Extract the [X, Y] coordinate from the center of the cell holding the provided text.  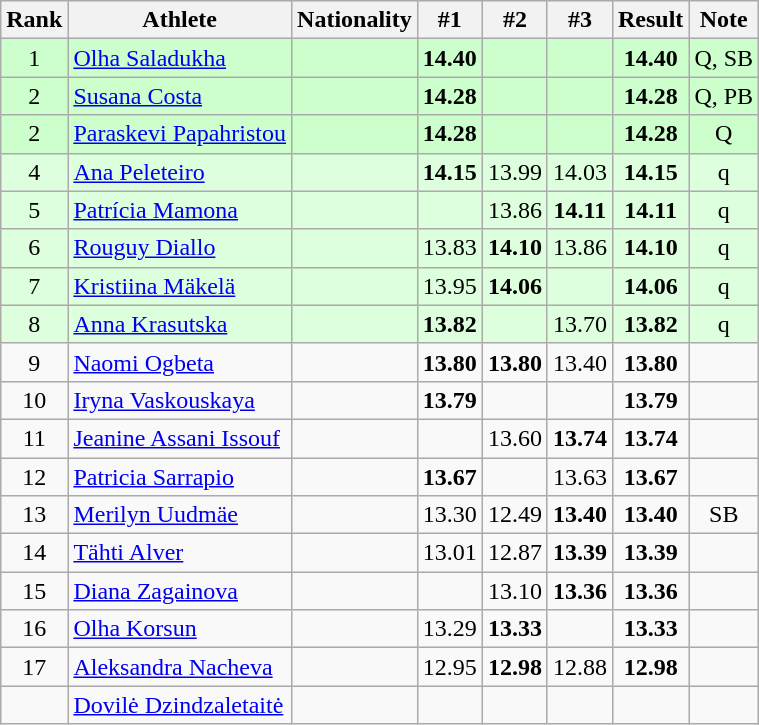
Susana Costa [180, 96]
16 [34, 629]
12.49 [514, 515]
8 [34, 324]
Q [724, 134]
13.99 [514, 172]
Naomi Ogbeta [180, 362]
Q, PB [724, 96]
11 [34, 438]
4 [34, 172]
14.03 [580, 172]
13.30 [450, 515]
17 [34, 667]
Rouguy Diallo [180, 248]
6 [34, 248]
Nationality [355, 20]
12 [34, 477]
Anna Krasutska [180, 324]
13.70 [580, 324]
Q, SB [724, 58]
Merilyn Uudmäe [180, 515]
13 [34, 515]
#2 [514, 20]
Olha Korsun [180, 629]
Dovilė Dzindzaletaitė [180, 705]
14 [34, 553]
Patrícia Mamona [180, 210]
Kristiina Mäkelä [180, 286]
Paraskevi Papahristou [180, 134]
Iryna Vaskouskaya [180, 400]
15 [34, 591]
13.83 [450, 248]
#3 [580, 20]
Aleksandra Nacheva [180, 667]
9 [34, 362]
12.95 [450, 667]
Result [650, 20]
Rank [34, 20]
Diana Zagainova [180, 591]
Patricia Sarrapio [180, 477]
5 [34, 210]
1 [34, 58]
10 [34, 400]
7 [34, 286]
Ana Peleteiro [180, 172]
Tähti Alver [180, 553]
Olha Saladukha [180, 58]
13.95 [450, 286]
13.01 [450, 553]
13.63 [580, 477]
13.10 [514, 591]
13.29 [450, 629]
SB [724, 515]
12.87 [514, 553]
Athlete [180, 20]
#1 [450, 20]
Jeanine Assani Issouf [180, 438]
13.60 [514, 438]
12.88 [580, 667]
Note [724, 20]
